Identify which cell holds the provided text, then report its [x, y] central coordinate. 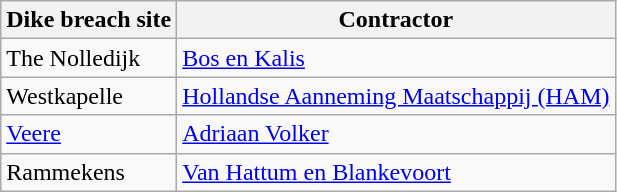
Hollandse Aanneming Maatschappij (HAM) [396, 96]
Dike breach site [89, 20]
Contractor [396, 20]
Bos en Kalis [396, 58]
Veere [89, 134]
The Nolledijk [89, 58]
Van Hattum en Blankevoort [396, 172]
Rammekens [89, 172]
Westkapelle [89, 96]
Adriaan Volker [396, 134]
